Identify which cell holds the provided text, then report its (X, Y) central coordinate. 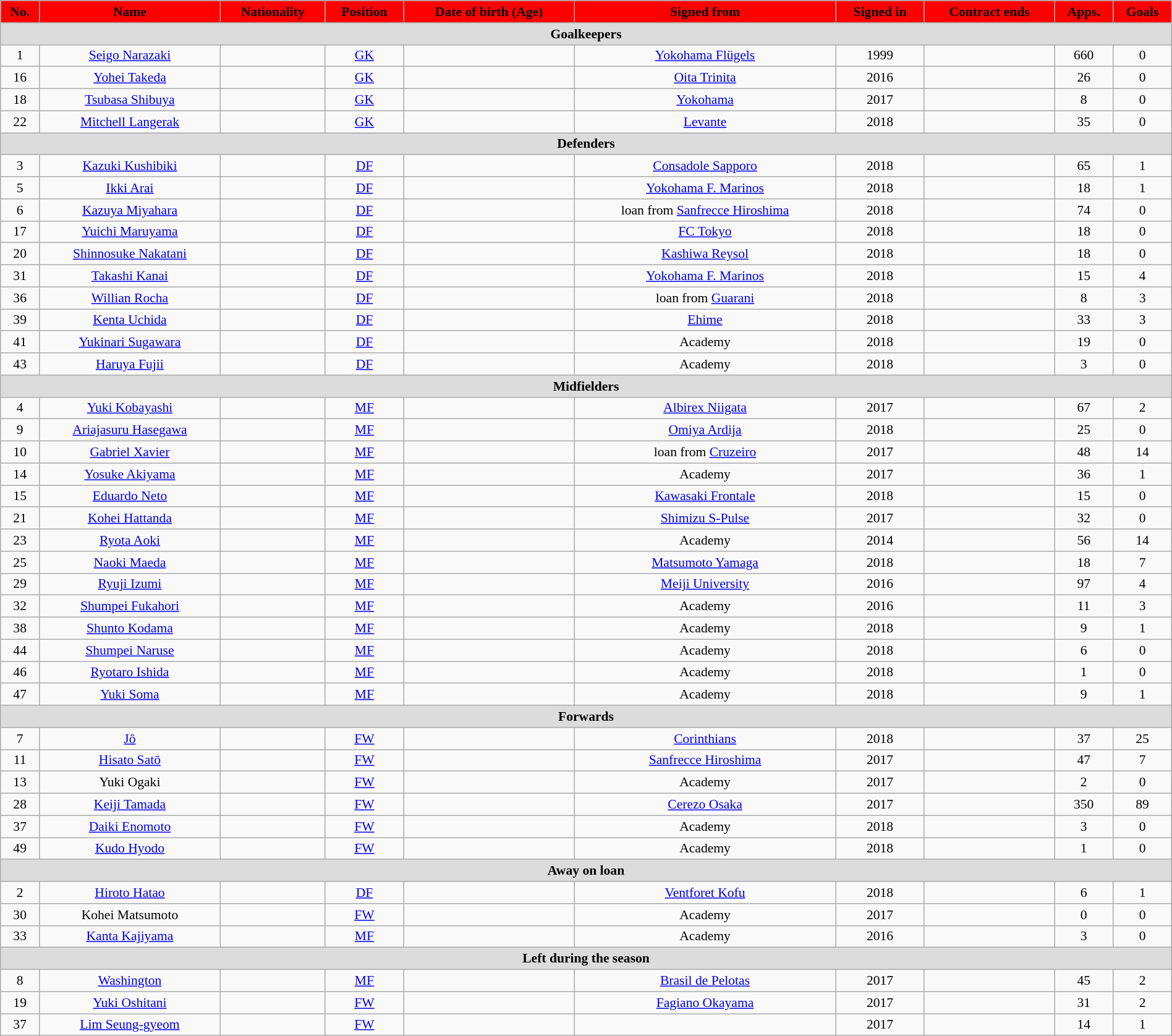
44 (20, 650)
Yuki Ogaki (130, 783)
13 (20, 783)
Kashiwa Reysol (705, 254)
Gabriel Xavier (130, 452)
22 (20, 122)
56 (1084, 540)
Yuki Kobayashi (130, 408)
350 (1084, 805)
Tsubasa Shibuya (130, 100)
Date of birth (Age) (490, 12)
1999 (880, 56)
Washington (130, 981)
Kohei Matsumoto (130, 915)
Nationality (273, 12)
2014 (880, 540)
Ryota Aoki (130, 540)
Levante (705, 122)
Daiki Enomoto (130, 826)
Lim Seung-gyeom (130, 1025)
Willian Rocha (130, 298)
Yuichi Maruyama (130, 232)
74 (1084, 210)
Yuki Oshitani (130, 1003)
Apps. (1084, 12)
Corinthians (705, 739)
20 (20, 254)
Yukinari Sugawara (130, 342)
46 (20, 673)
Yosuke Akiyama (130, 474)
5 (20, 188)
89 (1142, 805)
Away on loan (586, 871)
Yokohama Flügels (705, 56)
Midfielders (586, 386)
Sanfrecce Hiroshima (705, 760)
65 (1084, 166)
Forwards (586, 716)
41 (20, 342)
35 (1084, 122)
Name (130, 12)
Fagiano Okayama (705, 1003)
Oita Trinita (705, 78)
Omiya Ardija (705, 430)
Contract ends (989, 12)
Hisato Satō (130, 760)
10 (20, 452)
43 (20, 364)
Meiji University (705, 584)
Goals (1142, 12)
loan from Sanfrecce Hiroshima (705, 210)
26 (1084, 78)
Kenta Uchida (130, 320)
Left during the season (586, 959)
Jô (130, 739)
Seigo Narazaki (130, 56)
Takashi Kanai (130, 276)
Shumpei Fukahori (130, 606)
Yohei Takeda (130, 78)
Naoki Maeda (130, 563)
loan from Guarani (705, 298)
Kudo Hyodo (130, 849)
Shumpei Naruse (130, 650)
Kohei Hattanda (130, 519)
97 (1084, 584)
Ventforet Kofu (705, 893)
Kanta Kajiyama (130, 936)
Consadole Sapporo (705, 166)
FC Tokyo (705, 232)
No. (20, 12)
Matsumoto Yamaga (705, 563)
Goalkeepers (586, 34)
67 (1084, 408)
21 (20, 519)
49 (20, 849)
Position (365, 12)
Ehime (705, 320)
Brasil de Pelotas (705, 981)
48 (1084, 452)
Ikki Arai (130, 188)
Signed from (705, 12)
Kazuya Miyahara (130, 210)
loan from Cruzeiro (705, 452)
Kazuki Kushibiki (130, 166)
Shimizu S-Pulse (705, 519)
30 (20, 915)
28 (20, 805)
39 (20, 320)
Ryuji Izumi (130, 584)
Yuki Soma (130, 695)
16 (20, 78)
Shinnosuke Nakatani (130, 254)
Cerezo Osaka (705, 805)
Hiroto Hatao (130, 893)
Yokohama (705, 100)
660 (1084, 56)
Kawasaki Frontale (705, 496)
Ryotaro Ishida (130, 673)
29 (20, 584)
45 (1084, 981)
Keiji Tamada (130, 805)
Defenders (586, 144)
38 (20, 629)
17 (20, 232)
Mitchell Langerak (130, 122)
Eduardo Neto (130, 496)
Haruya Fujii (130, 364)
23 (20, 540)
Albirex Niigata (705, 408)
Shunto Kodama (130, 629)
Ariajasuru Hasegawa (130, 430)
Signed in (880, 12)
